For the text-containing cell, return its midpoint in (x, y) coordinate format. 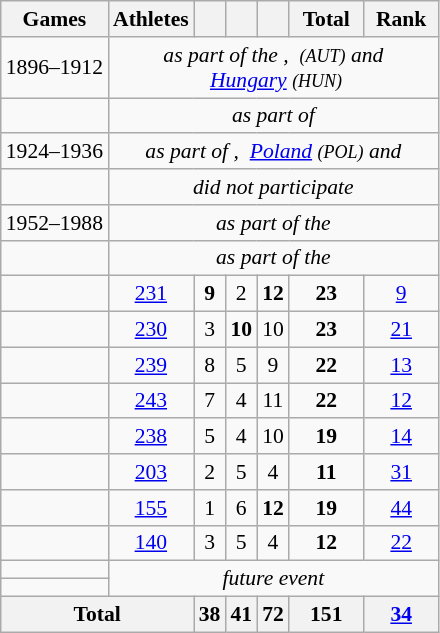
1924–1936 (54, 152)
1896–1912 (54, 68)
13 (402, 365)
238 (151, 437)
Athletes (151, 19)
as part of (274, 116)
future event (274, 579)
155 (151, 508)
230 (151, 330)
1952–1988 (54, 223)
41 (241, 615)
140 (151, 543)
231 (151, 294)
7 (210, 401)
as part of the , (AUT) and Hungary (HUN) (274, 68)
151 (326, 615)
14 (402, 437)
Rank (402, 19)
203 (151, 472)
6 (241, 508)
did not participate (274, 187)
72 (273, 615)
21 (402, 330)
34 (402, 615)
31 (402, 472)
38 (210, 615)
239 (151, 365)
Games (54, 19)
1 (210, 508)
8 (210, 365)
44 (402, 508)
243 (151, 401)
as part of , Poland (POL) and (274, 152)
